Pinpoint the cell where the given text exists, returning its [x, y] midpoint coordinate. 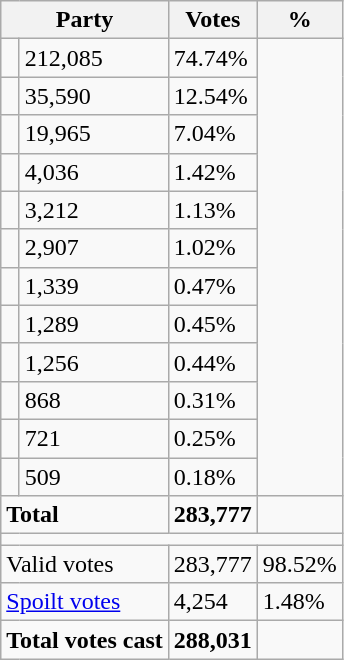
1.13% [212, 210]
12.54% [212, 96]
1,339 [94, 286]
19,965 [94, 134]
3,212 [94, 210]
1.42% [212, 172]
0.18% [212, 477]
1.02% [212, 248]
Valid votes [85, 564]
721 [94, 438]
1,289 [94, 324]
0.44% [212, 362]
Total [85, 515]
0.31% [212, 400]
Party [85, 20]
7.04% [212, 134]
74.74% [212, 58]
Votes [212, 20]
35,590 [94, 96]
212,085 [94, 58]
2,907 [94, 248]
Total votes cast [85, 640]
868 [94, 400]
4,036 [94, 172]
509 [94, 477]
Spoilt votes [85, 602]
0.25% [212, 438]
% [300, 20]
98.52% [300, 564]
0.45% [212, 324]
288,031 [212, 640]
4,254 [212, 602]
1.48% [300, 602]
0.47% [212, 286]
1,256 [94, 362]
